Provide the (X, Y) coordinate of the cell's center where the given text is located.  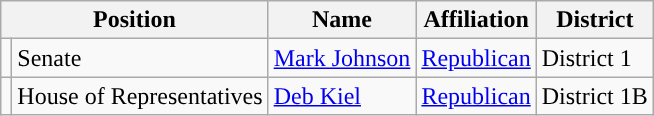
Name (342, 20)
District 1B (594, 96)
Affiliation (476, 20)
District (594, 20)
Deb Kiel (342, 96)
House of Representatives (140, 96)
Position (134, 20)
District 1 (594, 58)
Senate (140, 58)
Mark Johnson (342, 58)
